Search for the cell housing the specified text and yield its (X, Y) center coordinate. 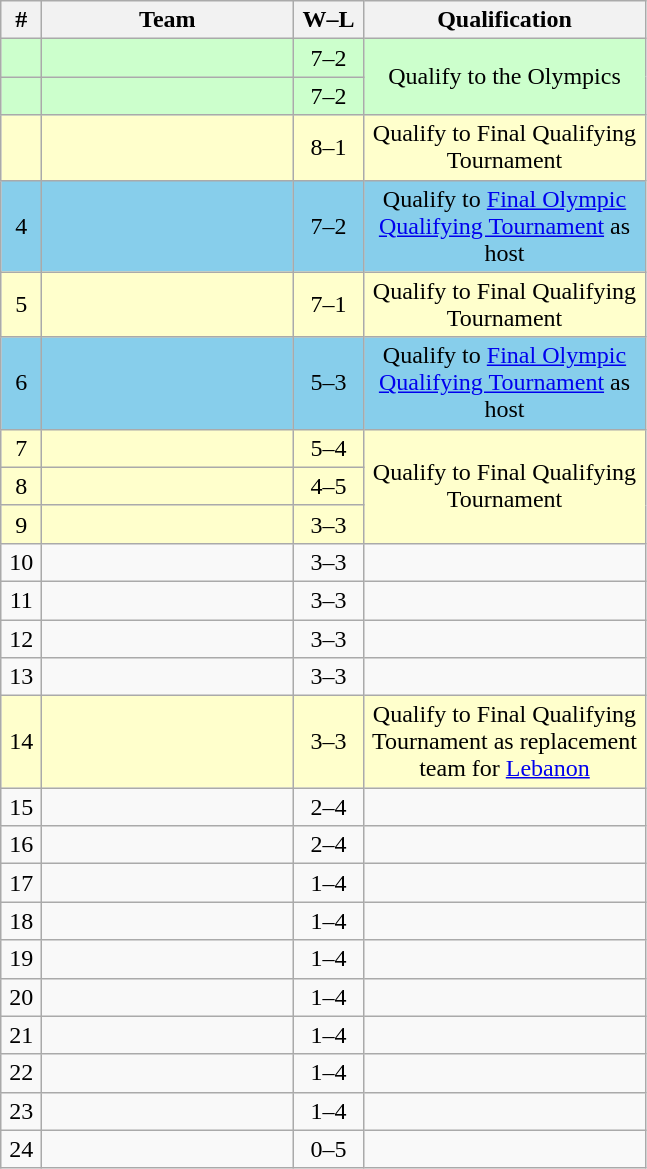
Qualify to Final Qualifying Tournament as replacement team for Lebanon (504, 742)
# (22, 20)
5–4 (328, 448)
17 (22, 883)
5–3 (328, 383)
Qualify to the Olympics (504, 77)
20 (22, 997)
14 (22, 742)
10 (22, 562)
4–5 (328, 486)
W–L (328, 20)
6 (22, 383)
4 (22, 226)
19 (22, 959)
9 (22, 524)
16 (22, 845)
7–1 (328, 304)
8–1 (328, 148)
0–5 (328, 1149)
Team (168, 20)
22 (22, 1073)
24 (22, 1149)
21 (22, 1035)
Qualification (504, 20)
13 (22, 677)
18 (22, 921)
8 (22, 486)
5 (22, 304)
7 (22, 448)
15 (22, 807)
23 (22, 1111)
11 (22, 600)
12 (22, 639)
